Find where the given text appears and provide that cell's center as (X, Y) coordinate. 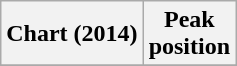
Peakposition (189, 34)
Chart (2014) (72, 34)
